Provide the [X, Y] coordinate of the cell's center where the given text is located.  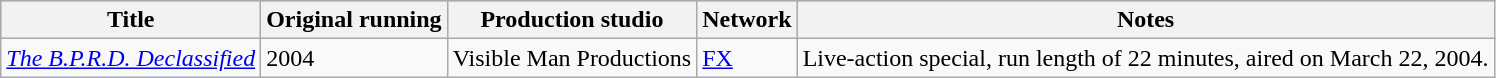
2004 [354, 58]
The B.P.R.D. Declassified [131, 58]
Notes [1146, 20]
Network [747, 20]
Live-action special, run length of 22 minutes, aired on March 22, 2004. [1146, 58]
Original running [354, 20]
Visible Man Productions [572, 58]
FX [747, 58]
Title [131, 20]
Production studio [572, 20]
